Capture the cell that displays the provided text and extract its [x, y] central coordinate. 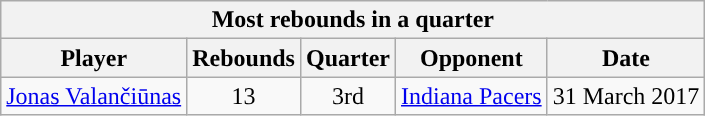
3rd [348, 96]
Most rebounds in a quarter [353, 20]
13 [244, 96]
Date [626, 58]
Player [94, 58]
Opponent [472, 58]
Indiana Pacers [472, 96]
31 March 2017 [626, 96]
Quarter [348, 58]
Jonas Valančiūnas [94, 96]
Rebounds [244, 58]
